Provide the (X, Y) coordinate of the cell's center where the given text is located.  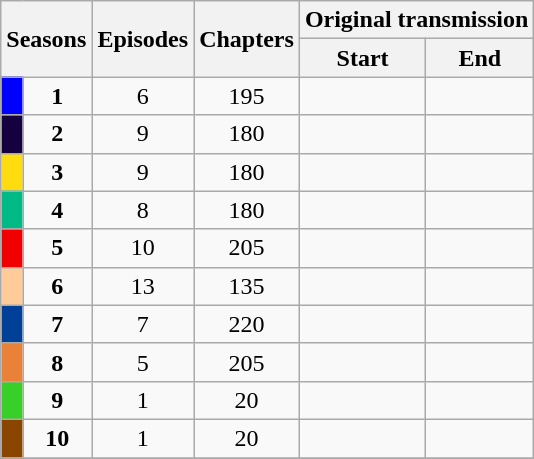
135 (247, 286)
Seasons (46, 39)
Episodes (143, 39)
220 (247, 324)
2 (58, 134)
13 (143, 286)
End (480, 58)
Chapters (247, 39)
3 (58, 172)
195 (247, 96)
Start (362, 58)
Original transmission (416, 20)
4 (58, 210)
